Output the (X, Y) coordinate of the center of the cell containing the given text.  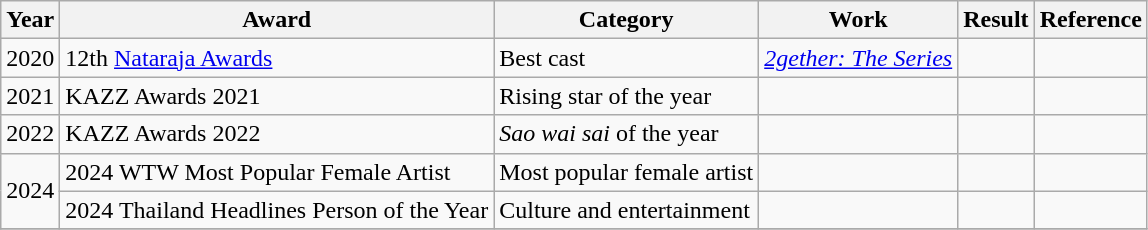
2gether: The Series (858, 58)
2021 (30, 96)
2020 (30, 58)
Result (996, 20)
Year (30, 20)
Work (858, 20)
Reference (1090, 20)
12th Nataraja Awards (277, 58)
Rising star of the year (626, 96)
2024 WTW Most Popular Female Artist (277, 172)
2024 (30, 191)
Best cast (626, 58)
2024 Thailand Headlines Person of the Year (277, 210)
KAZZ Awards 2021 (277, 96)
Most popular female artist (626, 172)
2022 (30, 134)
Culture and entertainment (626, 210)
Award (277, 20)
Category (626, 20)
Sao wai sai of the year (626, 134)
KAZZ Awards 2022 (277, 134)
